Pinpoint the cell where the given text exists, returning its [x, y] midpoint coordinate. 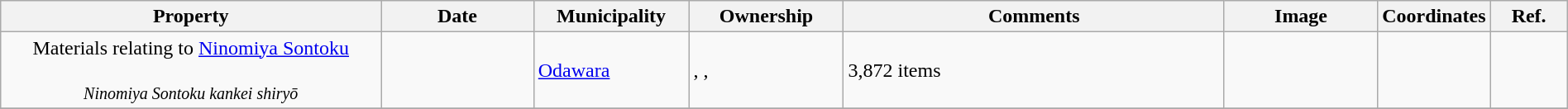
Property [191, 17]
Materials relating to Ninomiya SontokuNinomiya Sontoku kankei shiryō [191, 70]
, , [766, 70]
Comments [1034, 17]
Odawara [611, 70]
Ref. [1528, 17]
Ownership [766, 17]
3,872 items [1034, 70]
Municipality [611, 17]
Date [458, 17]
Coordinates [1434, 17]
Image [1300, 17]
